Determine the [X, Y] coordinate at the center of the cell enclosing the given text.  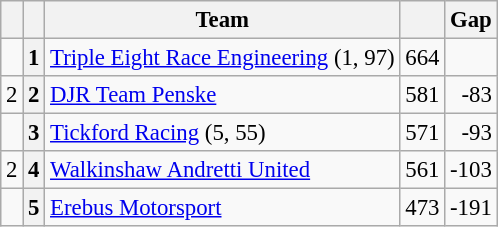
561 [422, 170]
Walkinshaw Andretti United [222, 170]
-93 [471, 133]
581 [422, 95]
Triple Eight Race Engineering (1, 97) [222, 58]
571 [422, 133]
Erebus Motorsport [222, 208]
473 [422, 208]
3 [34, 133]
DJR Team Penske [222, 95]
664 [422, 58]
4 [34, 170]
Gap [471, 20]
-103 [471, 170]
5 [34, 208]
Team [222, 20]
1 [34, 58]
-83 [471, 95]
-191 [471, 208]
Tickford Racing (5, 55) [222, 133]
